Return [X, Y] of the center of cell containing provided text 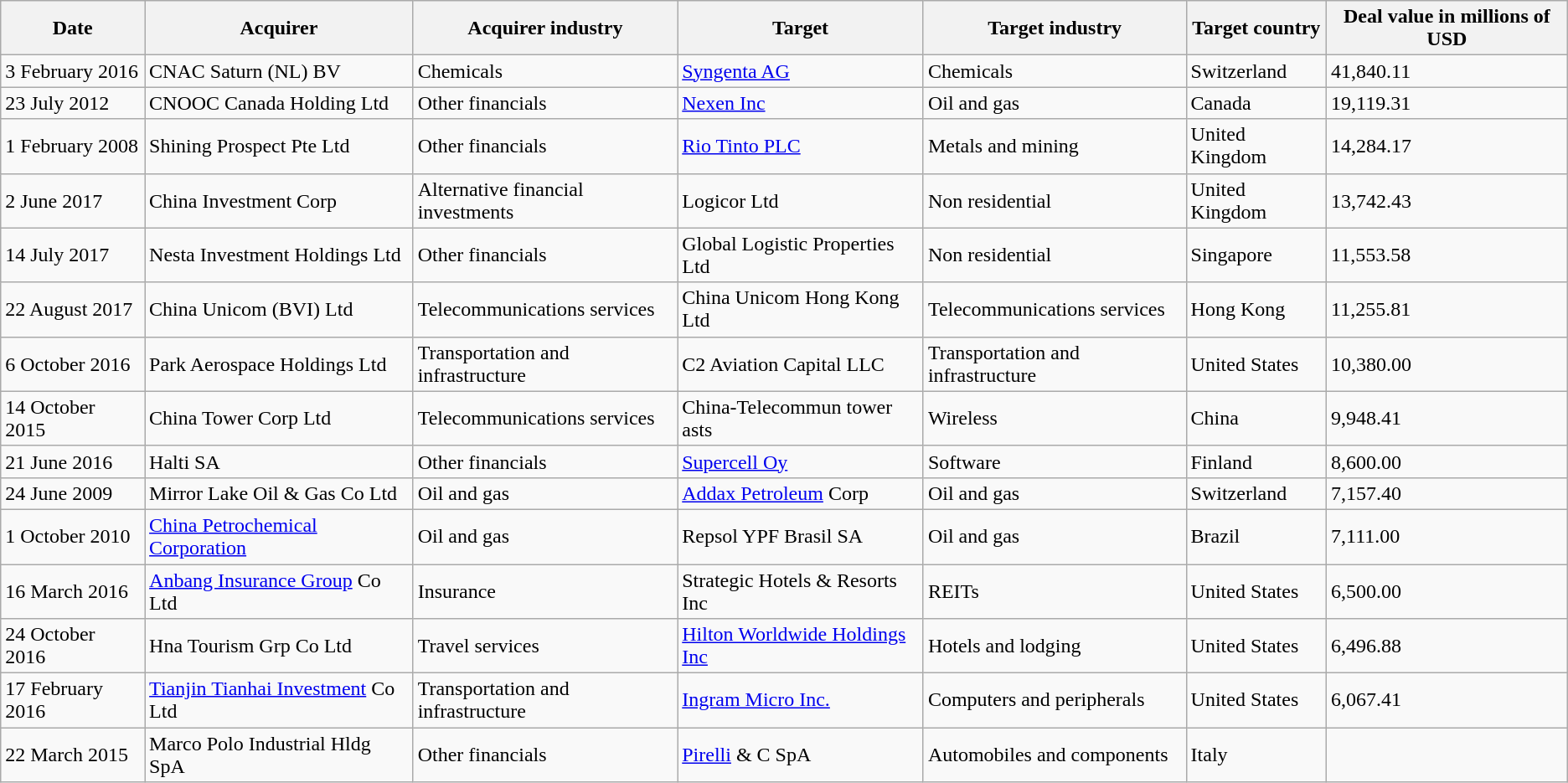
13,742.43 [1447, 201]
Computers and peripherals [1055, 700]
Date [73, 28]
7,157.40 [1447, 493]
14,284.17 [1447, 146]
Rio Tinto PLC [801, 146]
8,600.00 [1447, 461]
Insurance [545, 591]
Tianjin Tianhai Investment Co Ltd [280, 700]
Alternative financial investments [545, 201]
19,119.31 [1447, 103]
Hna Tourism Grp Co Ltd [280, 646]
Nesta Investment Holdings Ltd [280, 255]
China [1256, 419]
1 October 2010 [73, 536]
Supercell Oy [801, 461]
Nexen Inc [801, 103]
11,553.58 [1447, 255]
REITs [1055, 591]
Target industry [1055, 28]
23 July 2012 [73, 103]
Logicor Ltd [801, 201]
Syngenta AG [801, 71]
Hotels and lodging [1055, 646]
Automobiles and components [1055, 755]
Target [801, 28]
Pirelli & C SpA [801, 755]
6,067.41 [1447, 700]
Target country [1256, 28]
CNOOC Canada Holding Ltd [280, 103]
Singapore [1256, 255]
China Petrochemical Corporation [280, 536]
41,840.11 [1447, 71]
China Tower Corp Ltd [280, 419]
Software [1055, 461]
Park Aerospace Holdings Ltd [280, 363]
17 February 2016 [73, 700]
Halti SA [280, 461]
22 March 2015 [73, 755]
10,380.00 [1447, 363]
China Unicom Hong Kong Ltd [801, 310]
14 July 2017 [73, 255]
Addax Petroleum Corp [801, 493]
14 October 2015 [73, 419]
2 June 2017 [73, 201]
Shining Prospect Pte Ltd [280, 146]
Strategic Hotels & Resorts Inc [801, 591]
Metals and mining [1055, 146]
Brazil [1256, 536]
Repsol YPF Brasil SA [801, 536]
Acquirer [280, 28]
Marco Polo Industrial Hldg SpA [280, 755]
11,255.81 [1447, 310]
6,496.88 [1447, 646]
6 October 2016 [73, 363]
Wireless [1055, 419]
Hilton Worldwide Holdings Inc [801, 646]
Travel services [545, 646]
24 June 2009 [73, 493]
Anbang Insurance Group Co Ltd [280, 591]
9,948.41 [1447, 419]
Deal value in millions of USD [1447, 28]
Acquirer industry [545, 28]
24 October 2016 [73, 646]
1 February 2008 [73, 146]
7,111.00 [1447, 536]
22 August 2017 [73, 310]
Canada [1256, 103]
CNAC Saturn (NL) BV [280, 71]
China Unicom (BVI) Ltd [280, 310]
21 June 2016 [73, 461]
16 March 2016 [73, 591]
China Investment Corp [280, 201]
China-Telecommun tower asts [801, 419]
Hong Kong [1256, 310]
Finland [1256, 461]
Italy [1256, 755]
Mirror Lake Oil & Gas Co Ltd [280, 493]
3 February 2016 [73, 71]
C2 Aviation Capital LLC [801, 363]
Ingram Micro Inc. [801, 700]
6,500.00 [1447, 591]
Global Logistic Properties Ltd [801, 255]
